Locate the cell with the specified text and output its [x, y] center coordinate. 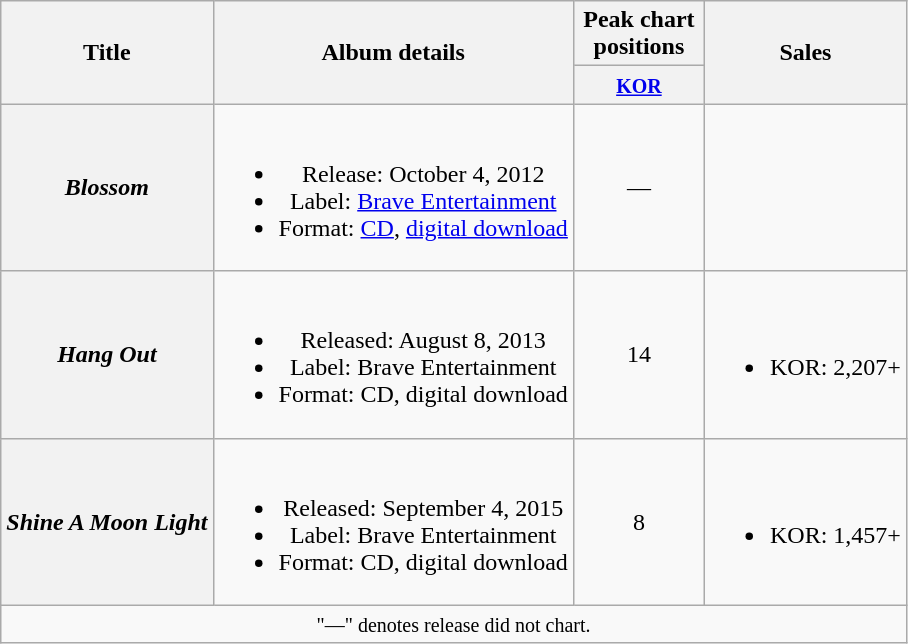
Album details [393, 52]
Shine A Moon Light [107, 522]
8 [638, 522]
KOR: 1,457+ [805, 522]
Sales [805, 52]
Blossom [107, 188]
Hang Out [107, 354]
Release: October 4, 2012Label: Brave EntertainmentFormat: CD, digital download [393, 188]
Peak chart positions [638, 34]
14 [638, 354]
Released: September 4, 2015Label: Brave EntertainmentFormat: CD, digital download [393, 522]
KOR [638, 85]
Title [107, 52]
KOR: 2,207+ [805, 354]
"—" denotes release did not chart. [454, 624]
Released: August 8, 2013Label: Brave EntertainmentFormat: CD, digital download [393, 354]
— [638, 188]
